Extract the [X, Y] coordinate from the center of the cell holding the provided text.  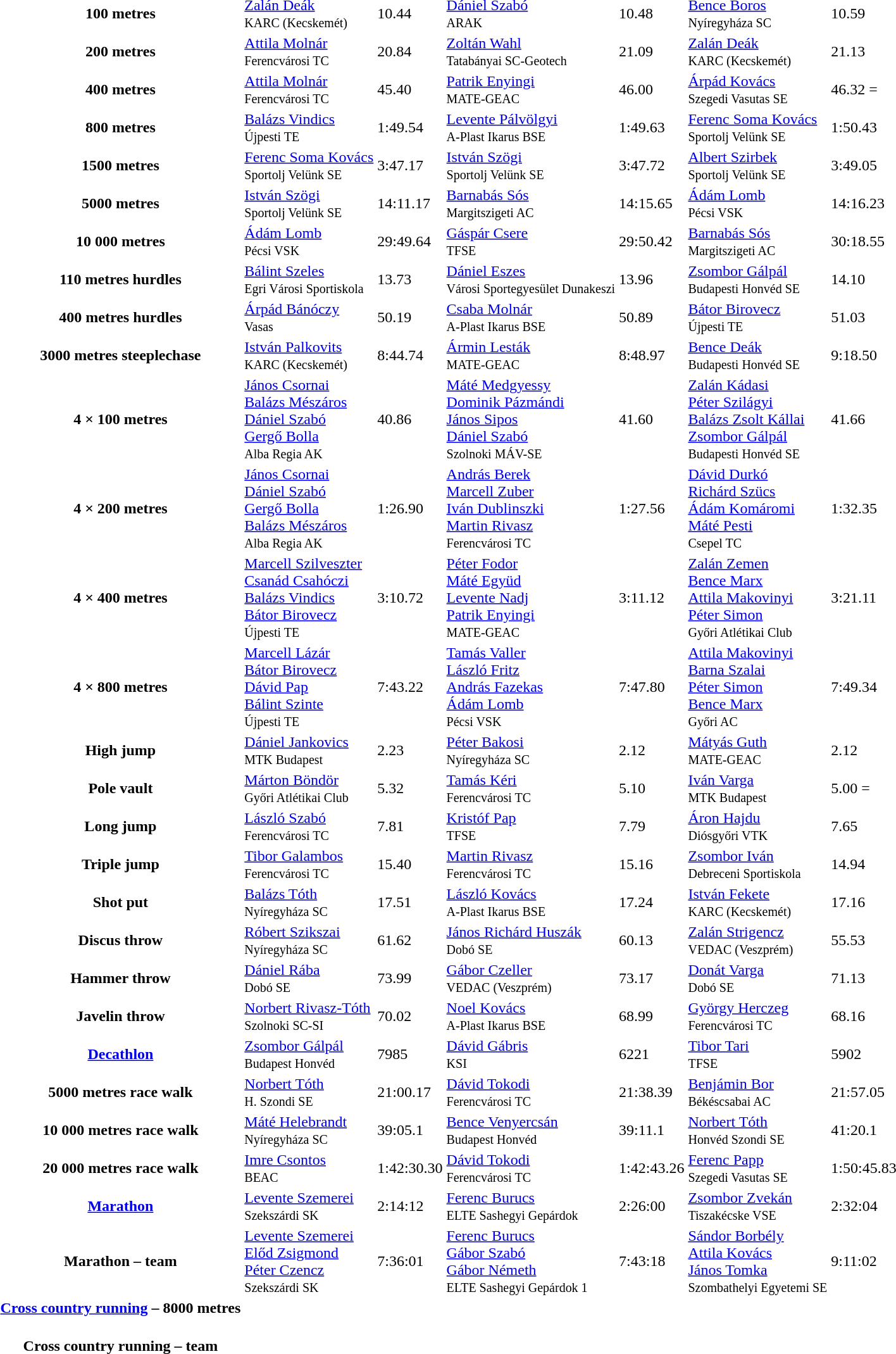
5.32 [410, 789]
Marcell LázárBátor BiroveczDávid PapBálint SzinteÚjpesti TE [309, 687]
3:47.17 [410, 166]
7:36:01 [410, 1261]
13.73 [410, 280]
40.86 [410, 419]
János CsornaiBalázs MészárosDániel SzabóGergő BollaAlba Regia AK [309, 419]
Norbert Rivasz-TóthSzolnoki SC-SI [309, 1017]
Zalán ZemenBence MarxAttila MakovinyiPéter SimonGyőri Atlétikai Club [758, 598]
Ferenc Soma Kovács Sportolj Velünk SE [758, 128]
Zalán DeákKARC (Kecskemét) [758, 52]
3:47.72 [652, 166]
Áron HajduDiósgyőri VTK [758, 827]
1:49.54 [410, 128]
Ferenc BurucsGábor SzabóGábor NémethELTE Sashegyi Gepárdok 1 [531, 1261]
70.02 [410, 1017]
21:00.17 [410, 1093]
Tibor TariTFSE [758, 1055]
András BerekMarcell ZuberIván DublinszkiMartin RivaszFerencvárosi TC [531, 508]
Zsombor GálpálBudapest Honvéd [309, 1055]
Bálint SzelesEgri Városi Sportiskola [309, 280]
László KovácsA-Plast Ikarus BSE [531, 903]
1:27.56 [652, 508]
15.16 [652, 865]
Levente PálvölgyiA-Plast Ikarus BSE [531, 128]
Tamás KériFerencvárosi TC [531, 789]
Levente SzemereiSzekszárdi SK [309, 1207]
7985 [410, 1055]
Patrik EnyingiMATE-GEAC [531, 90]
7:47.80 [652, 687]
Mátyás GuthMATE-GEAC [758, 751]
Ferenc PappSzegedi Vasutas SE [758, 1169]
János CsornaiDániel SzabóGergő BollaBalázs MészárosAlba Regia AK [309, 508]
Zsombor Gálpál Budapesti Honvéd SE [758, 280]
Dániel EszesVárosi Sportegyesület Dunakeszi [531, 280]
Gábor CzellerVEDAC (Veszprém) [531, 979]
Bence VenyercsánBudapest Honvéd [531, 1131]
1:42:43.26 [652, 1169]
3:11.12 [652, 598]
László SzabóFerencvárosi TC [309, 827]
György HerczegFerencvárosi TC [758, 1017]
Attila MakovinyiBarna SzalaiPéter SimonBence MarxGyőri AC [758, 687]
Balázs TóthNyíregyháza SC [309, 903]
Dániel RábaDobó SE [309, 979]
Máté MedgyessyDominik PázmándiJános SiposDániel SzabóSzolnoki MÁV-SE [531, 419]
13.96 [652, 280]
Árpád KovácsSzegedi Vasutas SE [758, 90]
46.00 [652, 90]
1:42:30.30 [410, 1169]
Benjámin BorBékéscsabai AC [758, 1093]
14:15.65 [652, 204]
Norbert TóthHonvéd Szondi SE [758, 1131]
50.19 [410, 318]
15.40 [410, 865]
Dávid GábrisKSI [531, 1055]
Sándor BorbélyAttila KovácsJános TomkaSzombathelyi Egyetemi SE [758, 1261]
Árpád BánóczyVasas [309, 318]
17.51 [410, 903]
Bence DeákBudapesti Honvéd SE [758, 356]
3:10.72 [410, 598]
Levente SzemereiElőd ZsigmondPéter CzenczSzekszárdi SK [309, 1261]
8:48.97 [652, 356]
45.40 [410, 90]
7.79 [652, 827]
1:26.90 [410, 508]
1:49.63 [652, 128]
Zsombor ZvekánTiszakécske VSE [758, 1207]
Márton BöndörGyőri Atlétikai Club [309, 789]
68.99 [652, 1017]
Máté HelebrandtNyíregyháza SC [309, 1131]
Róbert SzikszaiNyíregyháza SC [309, 941]
6221 [652, 1055]
Dávid DurkóRichárd SzücsÁdám KomáromiMáté PestiCsepel TC [758, 508]
Martin RivaszFerencvárosi TC [531, 865]
Csaba MolnárA-Plast Ikarus BSE [531, 318]
17.24 [652, 903]
Ferenc Soma KovácsSportolj Velünk SE [309, 166]
73.17 [652, 979]
Ármin LestákMATE-GEAC [531, 356]
Zoltán WahlTatabányai SC-Geotech [531, 52]
21.09 [652, 52]
7:43:18 [652, 1261]
Zalán KádasiPéter SzilágyiBalázs Zsolt KállaiZsombor GálpálBudapesti Honvéd SE [758, 419]
Albert SzirbekSportolj Velünk SE [758, 166]
Zalán StrigenczVEDAC (Veszprém) [758, 941]
60.13 [652, 941]
Bátor BiroveczÚjpesti TE [758, 318]
61.62 [410, 941]
Balázs VindicsÚjpesti TE [309, 128]
János Richárd HuszákDobó SE [531, 941]
73.99 [410, 979]
5.10 [652, 789]
14:11.17 [410, 204]
7.81 [410, 827]
Kristóf PapTFSE [531, 827]
Imre CsontosBEAC [309, 1169]
Donát VargaDobó SE [758, 979]
Iván VargaMTK Budapest [758, 789]
Zsombor IvánDebreceni Sportiskola [758, 865]
20.84 [410, 52]
István FeketeKARC (Kecskemét) [758, 903]
21:38.39 [652, 1093]
2.12 [652, 751]
Tibor GalambosFerencvárosi TC [309, 865]
29:50.42 [652, 242]
50.89 [652, 318]
Péter FodorMáté EgyüdLevente NadjPatrik EnyingiMATE-GEAC [531, 598]
41.60 [652, 419]
2.23 [410, 751]
8:44.74 [410, 356]
Ferenc BurucsELTE Sashegyi Gepárdok [531, 1207]
Péter BakosiNyíregyháza SC [531, 751]
Norbert TóthH. Szondi SE [309, 1093]
István PalkovitsKARC (Kecskemét) [309, 356]
39:05.1 [410, 1131]
29:49.64 [410, 242]
2:14:12 [410, 1207]
39:11.1 [652, 1131]
2:26:00 [652, 1207]
Tamás VallerLászló FritzAndrás FazekasÁdám LombPécsi VSK [531, 687]
Dániel JankovicsMTK Budapest [309, 751]
Noel KovácsA-Plast Ikarus BSE [531, 1017]
Marcell SzilveszterCsanád CsahócziBalázs VindicsBátor BiroveczÚjpesti TE [309, 598]
Gáspár CsereTFSE [531, 242]
7:43.22 [410, 687]
